Search for the cell housing the specified text and yield its (X, Y) center coordinate. 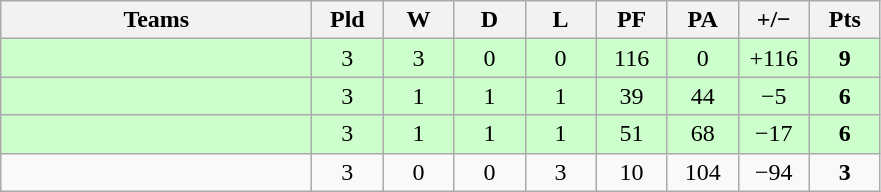
L (560, 20)
PF (632, 20)
51 (632, 134)
116 (632, 58)
W (418, 20)
104 (702, 172)
Teams (156, 20)
Pld (348, 20)
D (490, 20)
44 (702, 96)
9 (844, 58)
10 (632, 172)
68 (702, 134)
+116 (774, 58)
Pts (844, 20)
−94 (774, 172)
39 (632, 96)
PA (702, 20)
−17 (774, 134)
−5 (774, 96)
+/− (774, 20)
